From the cell containing the given text, extract its center point as (X, Y) coordinate. 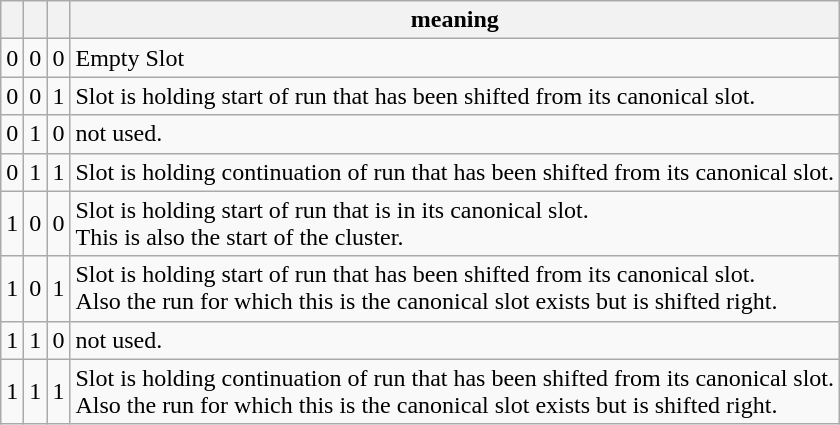
Slot is holding start of run that is in its canonical slot. This is also the start of the cluster. (455, 224)
Empty Slot (455, 58)
Slot is holding continuation of run that has been shifted from its canonical slot. (455, 172)
meaning (455, 20)
Slot is holding start of run that has been shifted from its canonical slot. (455, 96)
